Identify which cell holds the provided text, then report its (x, y) central coordinate. 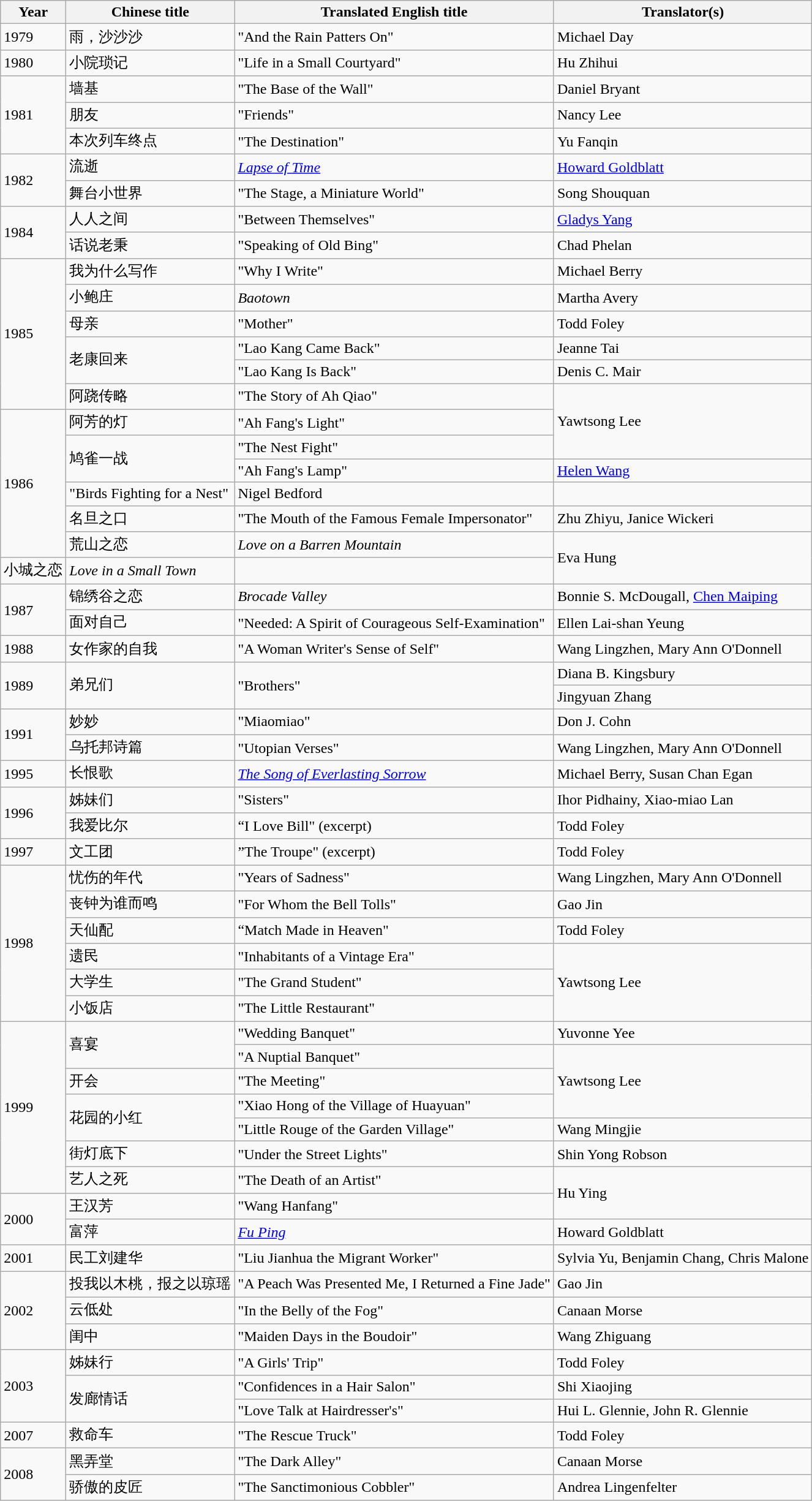
1995 (33, 774)
Martha Avery (682, 298)
1982 (33, 180)
Year (33, 12)
"And the Rain Patters On" (394, 37)
人人之间 (151, 219)
Jeanne Tai (682, 349)
Yuvonne Yee (682, 1033)
街灯底下 (151, 1154)
Chad Phelan (682, 245)
1989 (33, 685)
"Sisters" (394, 800)
2002 (33, 1310)
富萍 (151, 1233)
1980 (33, 62)
2007 (33, 1435)
1988 (33, 649)
"A Woman Writer's Sense of Self" (394, 649)
Michael Day (682, 37)
1991 (33, 734)
1987 (33, 610)
Brocade Valley (394, 597)
遗民 (151, 957)
"Why I Write" (394, 272)
姊妹行 (151, 1363)
Diana B. Kingsbury (682, 673)
1999 (33, 1107)
Hu Zhihui (682, 62)
发廊情话 (151, 1399)
女作家的自我 (151, 649)
Eva Hung (682, 558)
Love on a Barren Mountain (394, 545)
"The Sanctimonious Cobbler" (394, 1488)
Chinese title (151, 12)
鸠雀一战 (151, 459)
Ellen Lai-shan Yeung (682, 622)
民工刘建华 (151, 1258)
"A Girls' Trip" (394, 1363)
"Lao Kang Is Back" (394, 372)
Wang Mingjie (682, 1129)
"The Rescue Truck" (394, 1435)
1979 (33, 37)
"Love Talk at Hairdresser's" (394, 1410)
"Wang Hanfang" (394, 1206)
Zhu Zhiyu, Janice Wickeri (682, 518)
舞台小世界 (151, 194)
投我以木桃，报之以琼瑶 (151, 1284)
"Inhabitants of a Vintage Era" (394, 957)
"Mother" (394, 323)
"Speaking of Old Bing" (394, 245)
1997 (33, 852)
花园的小红 (151, 1117)
"The Death of an Artist" (394, 1180)
"For Whom the Bell Tolls" (394, 904)
“I Love Bill" (excerpt) (394, 826)
"Years of Sadness" (394, 879)
弟兄们 (151, 685)
面对自己 (151, 622)
"Miaomiao" (394, 722)
朋友 (151, 115)
Fu Ping (394, 1233)
Shin Yong Robson (682, 1154)
"Liu Jianhua the Migrant Worker" (394, 1258)
乌托邦诗篇 (151, 747)
Nigel Bedford (394, 494)
1996 (33, 812)
"The Story of Ah Qiao" (394, 397)
忧伤的年代 (151, 879)
Translated English title (394, 12)
Andrea Lingenfelter (682, 1488)
黑弄堂 (151, 1462)
"The Mouth of the Famous Female Impersonator" (394, 518)
1998 (33, 943)
话说老秉 (151, 245)
Nancy Lee (682, 115)
Hui L. Glennie, John R. Glennie (682, 1410)
小饭店 (151, 1008)
"Little Rouge of the Garden Village" (394, 1129)
阿芳的灯 (151, 423)
"A Nuptial Banquet" (394, 1056)
1985 (33, 334)
2003 (33, 1386)
"The Dark Alley" (394, 1462)
"Life in a Small Courtyard" (394, 62)
"Ah Fang's Light" (394, 423)
救命车 (151, 1435)
Song Shouquan (682, 194)
荒山之恋 (151, 545)
"Ah Fang's Lamp" (394, 471)
"Confidences in a Hair Salon" (394, 1387)
"Maiden Days in the Boudoir" (394, 1337)
"Brothers" (394, 685)
Hu Ying (682, 1193)
1986 (33, 483)
名旦之口 (151, 518)
1984 (33, 233)
墙基 (151, 89)
Yu Fanqin (682, 141)
"Birds Fighting for a Nest" (151, 494)
Ihor Pidhainy, Xiao-miao Lan (682, 800)
姊妹们 (151, 800)
Bonnie S. McDougall, Chen Maiping (682, 597)
"The Nest Fight" (394, 447)
王汉芳 (151, 1206)
Sylvia Yu, Benjamin Chang, Chris Malone (682, 1258)
Helen Wang (682, 471)
雨，沙沙沙 (151, 37)
2001 (33, 1258)
闺中 (151, 1337)
Wang Zhiguang (682, 1337)
"The Little Restaurant" (394, 1008)
Shi Xiaojing (682, 1387)
喜宴 (151, 1045)
Denis C. Mair (682, 372)
”The Troupe" (excerpt) (394, 852)
长恨歌 (151, 774)
"In the Belly of the Fog" (394, 1310)
艺人之死 (151, 1180)
母亲 (151, 323)
"The Destination" (394, 141)
2000 (33, 1219)
我爱比尔 (151, 826)
"The Grand Student" (394, 983)
"Between Themselves" (394, 219)
丧钟为谁而鸣 (151, 904)
"Wedding Banquet" (394, 1033)
"Xiao Hong of the Village of Huayuan" (394, 1106)
Jingyuan Zhang (682, 697)
“Match Made in Heaven" (394, 930)
"Under the Street Lights" (394, 1154)
"The Base of the Wall" (394, 89)
本次列车终点 (151, 141)
流逝 (151, 168)
Gladys Yang (682, 219)
Don J. Cohn (682, 722)
天仙配 (151, 930)
小鲍庄 (151, 298)
Translator(s) (682, 12)
老康回来 (151, 360)
"A Peach Was Presented Me, I Returned a Fine Jade" (394, 1284)
锦绣谷之恋 (151, 597)
小院琐记 (151, 62)
文工团 (151, 852)
大学生 (151, 983)
"Friends" (394, 115)
1981 (33, 115)
妙妙 (151, 722)
"The Meeting" (394, 1081)
阿跷传略 (151, 397)
Daniel Bryant (682, 89)
2008 (33, 1474)
Michael Berry, Susan Chan Egan (682, 774)
"Needed: A Spirit of Courageous Self-Examination" (394, 622)
Love in a Small Town (151, 571)
云低处 (151, 1310)
"The Stage, a Miniature World" (394, 194)
"Lao Kang Came Back" (394, 349)
The Song of Everlasting Sorrow (394, 774)
骄傲的皮匠 (151, 1488)
小城之恋 (33, 571)
Lapse of Time (394, 168)
Michael Berry (682, 272)
我为什么写作 (151, 272)
"Utopian Verses" (394, 747)
Baotown (394, 298)
开会 (151, 1081)
